Detect which cell encompasses the target text, then output its (X, Y) center coordinate. 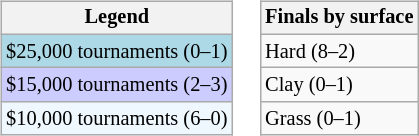
$25,000 tournaments (0–1) (116, 51)
Finals by surface (339, 18)
Hard (8–2) (339, 51)
Grass (0–1) (339, 119)
Clay (0–1) (339, 85)
$15,000 tournaments (2–3) (116, 85)
Legend (116, 18)
$10,000 tournaments (6–0) (116, 119)
